Output the [X, Y] coordinate of the center of the cell containing the given text.  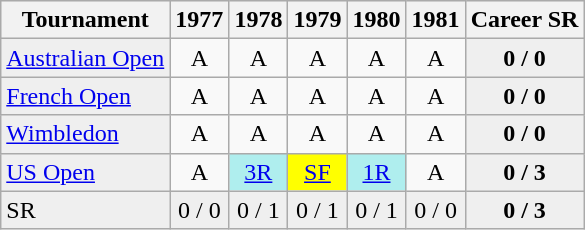
French Open [86, 96]
SR [86, 210]
1980 [376, 20]
1978 [258, 20]
Wimbledon [86, 134]
US Open [86, 172]
1981 [436, 20]
Australian Open [86, 58]
1977 [200, 20]
1R [376, 172]
3R [258, 172]
SF [318, 172]
1979 [318, 20]
Tournament [86, 20]
Career SR [524, 20]
